Capture the cell that displays the provided text and extract its (X, Y) central coordinate. 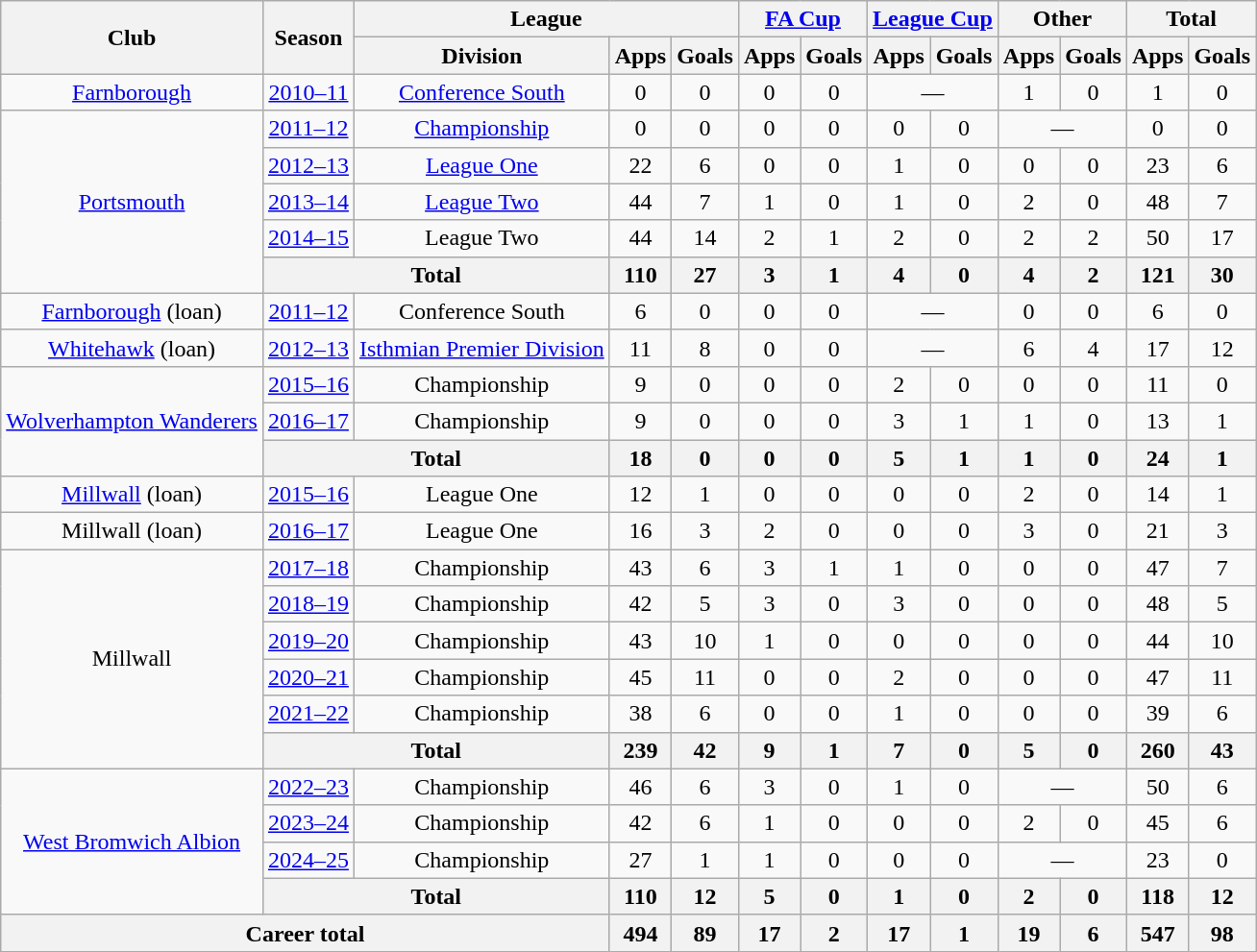
8 (705, 348)
West Bromwich Albion (133, 842)
39 (1157, 714)
2022–23 (308, 787)
24 (1157, 458)
Division (481, 56)
89 (705, 933)
2017–18 (308, 568)
118 (1157, 896)
Season (308, 37)
Whitehawk (loan) (133, 348)
2023–24 (308, 823)
22 (640, 165)
38 (640, 714)
547 (1157, 933)
2010–11 (308, 92)
19 (1028, 933)
Club (133, 37)
494 (640, 933)
FA Cup (802, 19)
2020–21 (308, 677)
21 (1157, 531)
16 (640, 531)
46 (640, 787)
30 (1222, 275)
260 (1157, 750)
Isthmian Premier Division (481, 348)
Portsmouth (133, 202)
98 (1222, 933)
2013–14 (308, 202)
18 (640, 458)
League (546, 19)
Other (1062, 19)
121 (1157, 275)
League Cup (933, 19)
Millwall (133, 659)
2019–20 (308, 641)
2024–25 (308, 860)
Career total (306, 933)
Farnborough (loan) (133, 311)
2018–19 (308, 604)
239 (640, 750)
Farnborough (133, 92)
2021–22 (308, 714)
2014–15 (308, 238)
13 (1157, 421)
Wolverhampton Wanderers (133, 421)
